Identify which cell holds the provided text, then report its [x, y] central coordinate. 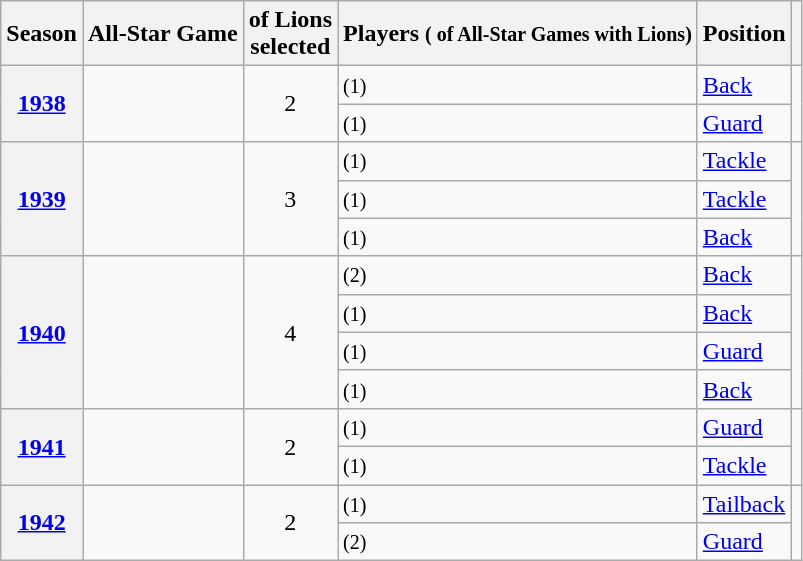
of Lionsselected [290, 34]
1939 [42, 199]
1940 [42, 332]
1941 [42, 446]
1942 [42, 522]
Tailback [744, 503]
1938 [42, 104]
Position [744, 34]
4 [290, 332]
Season [42, 34]
3 [290, 199]
Players ( of All-Star Games with Lions) [518, 34]
All-Star Game [162, 34]
